Locate the cell with the specified text and output its [X, Y] center coordinate. 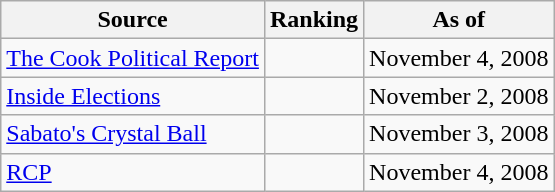
RCP [133, 172]
November 3, 2008 [459, 134]
Inside Elections [133, 96]
Ranking [314, 20]
November 2, 2008 [459, 96]
Source [133, 20]
Sabato's Crystal Ball [133, 134]
The Cook Political Report [133, 58]
As of [459, 20]
